Find where the given text appears and provide that cell's center as (X, Y) coordinate. 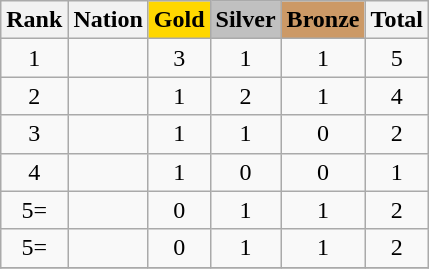
Gold (179, 20)
Total (397, 20)
5 (397, 58)
Nation (108, 20)
Silver (246, 20)
Rank (34, 20)
Bronze (323, 20)
